Provide the [x, y] coordinate of the cell's center where the given text is located.  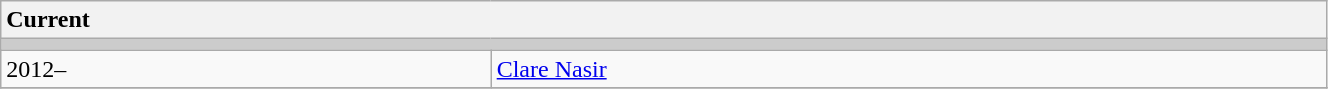
Clare Nasir [908, 69]
2012– [246, 69]
Current [664, 20]
